Detect which cell encompasses the target text, then output its (x, y) center coordinate. 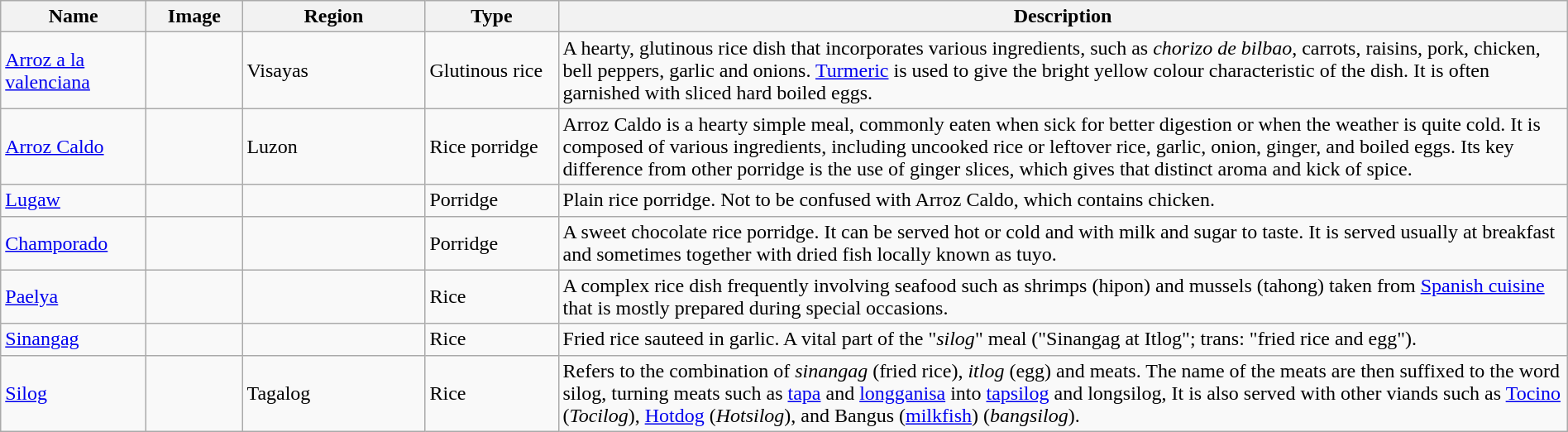
Region (334, 17)
Arroz a la valenciana (74, 70)
Arroz Caldo (74, 146)
Type (491, 17)
Tagalog (334, 393)
Silog (74, 393)
Lugaw (74, 200)
Luzon (334, 146)
Rice porridge (491, 146)
Description (1063, 17)
Name (74, 17)
Plain rice porridge. Not to be confused with Arroz Caldo, which contains chicken. (1063, 200)
Visayas (334, 70)
Fried rice sauteed in garlic. A vital part of the "silog" meal ("Sinangag at Itlog"; trans: "fried rice and egg"). (1063, 339)
Champorado (74, 243)
Image (194, 17)
Glutinous rice (491, 70)
Paelya (74, 296)
Sinangag (74, 339)
